Scan for the cell matching the given text and deliver its [x, y] coordinate at center. 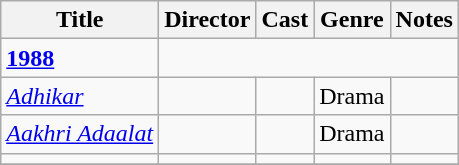
Genre [352, 20]
Cast [285, 20]
Director [208, 20]
Title [80, 20]
Notes [424, 20]
Aakhri Adaalat [80, 134]
Adhikar [80, 96]
1988 [80, 58]
